Find where the given text appears and provide that cell's center as (x, y) coordinate. 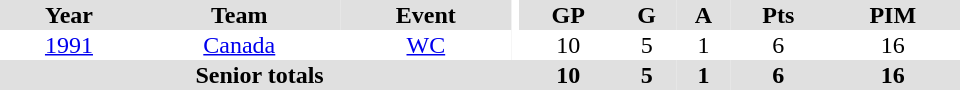
WC (426, 45)
Team (240, 15)
Pts (778, 15)
G (646, 15)
Event (426, 15)
Canada (240, 45)
Year (69, 15)
Senior totals (260, 75)
A (704, 15)
PIM (893, 15)
1991 (69, 45)
GP (568, 15)
